Detect which cell encompasses the target text, then output its (x, y) center coordinate. 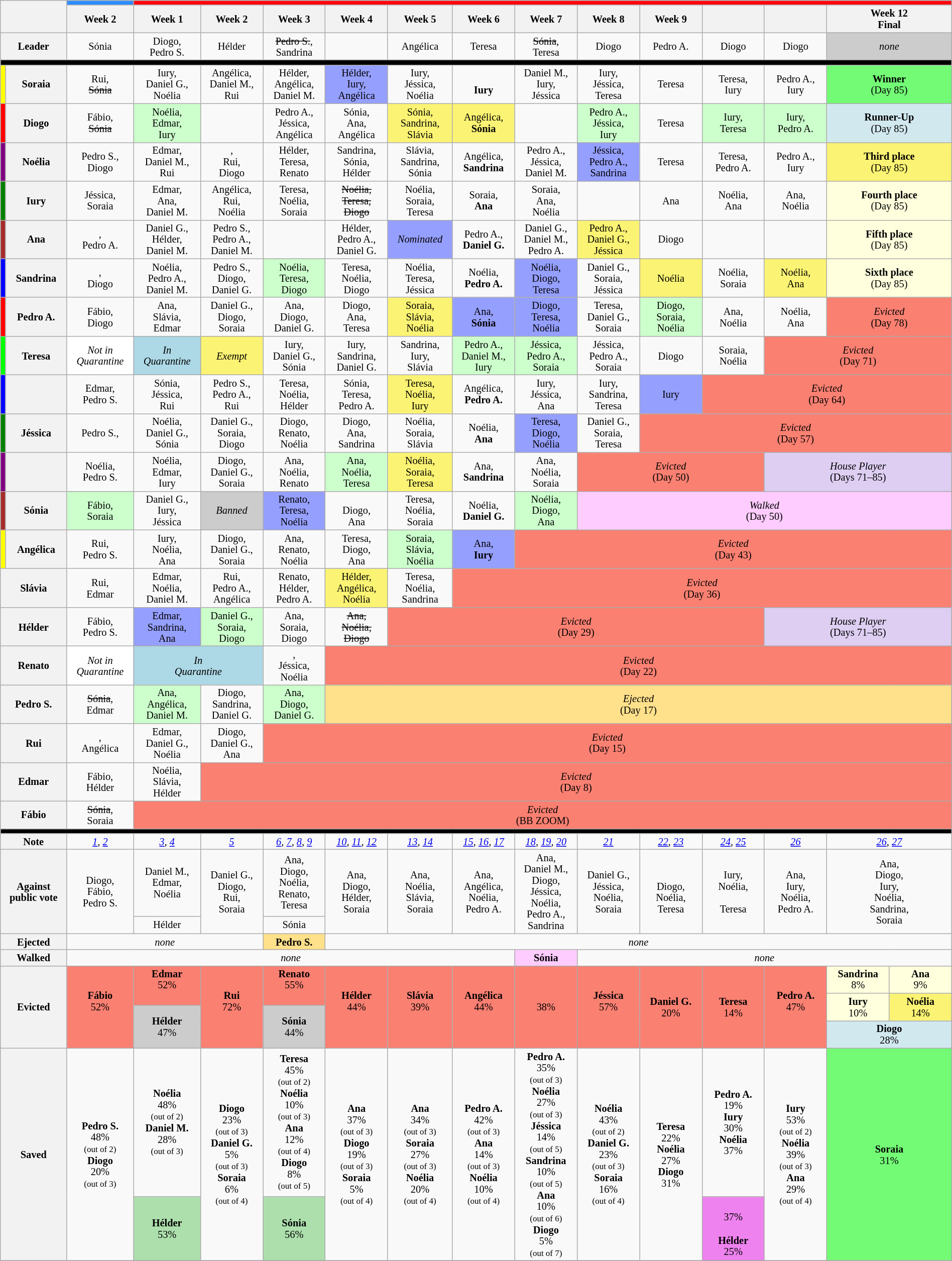
Teresa,Noélia,Sandrina (420, 588)
Sandrina8% (858, 979)
Sixth place(Day 85) (890, 278)
Evicted(Day 78) (890, 316)
Hélder47% (167, 1026)
Teresa45%(out of 2)Noélia10%(out of 3)Ana12%(out of 4)Diogo8%(out of 5) (294, 1122)
Nominated (420, 239)
Walked (34, 958)
Week 5 (420, 19)
Sandrina (36, 278)
Hélder,Angélica,Noélia (356, 588)
Iury,Jéssica,Noélia (420, 84)
Noélia,Daniel G. (484, 510)
Evicted(Day 8) (576, 781)
Angélica,Rui,Noélia (231, 200)
Rui,Edmar (100, 588)
15, 16, 17 (484, 841)
37%Hélder25% (733, 1229)
Soraia,Ana (484, 200)
18, 19, 20 (546, 841)
10, 11, 12 (356, 841)
Fábio,Hélder (100, 781)
Ana,Noélia,Slávia,Soraia (420, 891)
Hélder53% (167, 1229)
Edmar,Pedro S. (100, 394)
Evicted(BB ZOOM) (542, 815)
Ana,Renato,Noélia (294, 549)
Pedro A.19%Iury30%Noélia37% (733, 1122)
Edmar,Ana,Daniel M. (167, 200)
Teresa,Pedro A. (733, 162)
Ana34%(out of 3)Soraia27%(out of 3)Noélia20%(out of 4) (420, 1155)
Pedro A.,Jéssica,Iury (608, 123)
Daniel G.,Soraia,Teresa (608, 433)
Teresa,Daniel G.,Soraia (608, 316)
Pedro A.,Jéssica,Daniel M. (546, 162)
Sónia,Teresa (546, 46)
,Diogo (100, 278)
Slávia,Sandrina,Sónia (420, 162)
Fábio52% (100, 1007)
5 (231, 841)
Evicted(Day 43) (733, 549)
Pedro S.,Pedro A.,Rui (231, 394)
Teresa14% (733, 1007)
Diogo,Ana (356, 510)
Hélder44% (356, 1007)
Iury,Jéssica,Teresa (608, 84)
Jéssica,Pedro A.,Sandrina (608, 162)
Pedro A.,Daniel G. (484, 239)
Renato,Teresa,Noélia (294, 510)
Third place(Day 85) (890, 162)
3, 4 (167, 841)
24, 25 (733, 841)
Rui,Sónia (100, 84)
Evicted(Day 50) (671, 472)
Evicted(Day 36) (702, 588)
Diogo,Fábio,Pedro S. (100, 891)
Soraia (36, 84)
Teresa,Diogo,Ana (356, 549)
Renato55% (294, 985)
Teresa,Iury (733, 84)
Hélder,Pedro A.,Daniel G. (356, 239)
Edmar52% (167, 985)
Rui (34, 743)
Daniel M.,Iury,Jéssica (546, 84)
,Rui,Diogo (231, 162)
Evicted (34, 1007)
Sónia44% (294, 1026)
Week 6 (484, 19)
Evicted(Day 15) (608, 743)
Ana,Noélia,Soraia (546, 472)
Ana,Soraia,Diogo (294, 627)
Daniel G.,Daniel M.,Pedro A. (546, 239)
Ana,Sónia (484, 316)
Sandrina,Iury,Slávia (420, 356)
Diogo,Pedro S. (167, 46)
Soraia,Ana,Noélia (546, 200)
21 (608, 841)
Angélica,Sandrina (484, 162)
Week 1 (167, 19)
Daniel M.,Edmar,Noélia (167, 882)
Slávia39% (420, 1007)
13, 14 (420, 841)
Ana,Noélia,Renato (294, 472)
Noélia43%(out of 2)Daniel G.23%(out of 3)Soraia16%(out of 4) (608, 1155)
Evicted(Day 57) (795, 433)
38% (546, 1007)
Noélia,Diogo,Ana (546, 510)
Winner(Day 85) (890, 84)
Jéssica57% (608, 1007)
Diogo,Daniel G.,Ana (231, 743)
Rui,Pedro A.,Angélica (231, 588)
Iury,Jéssica,Ana (546, 394)
Ejected (34, 942)
Diogo,Noélia,Teresa (671, 891)
Jéssica,Soraia (100, 200)
Teresa,Noélia,Iury (420, 394)
Ana,Angélica,Daniel M. (167, 704)
22, 23 (671, 841)
Pedro S.,Sandrina (294, 46)
,Pedro A. (100, 239)
Soraia,Noélia (733, 356)
Noélia48%(out of 2)Daniel M.28%(out of 3) (167, 1122)
Ejected(Day 17) (639, 704)
Diogo,Ana,Teresa (356, 316)
Note (34, 841)
Sandrina,Sónia,Hélder (356, 162)
Sónia,Edmar (100, 704)
Sónia,Soraia (100, 815)
Ana,Noélia,Diogo (356, 627)
Sónia,Sandrina,Slávia (420, 123)
Noélia,Daniel G.,Sónia (167, 433)
Ana,Noélia,Teresa (356, 472)
Leader (34, 46)
Teresa22%Noélia27%Diogo31% (671, 1155)
Iury10% (858, 1007)
26, 27 (890, 841)
Edmar,Noélia,Daniel M. (167, 588)
Soraia31% (890, 1155)
Noélia,Soraia (733, 278)
Saved (34, 1155)
Diogo,Renato,Noélia (294, 433)
Evicted(Day 22) (639, 665)
Edmar,Daniel G.,Noélia (167, 743)
Diogo23%(out of 3)Daniel G.5%(out of 3)Soraia6%(out of 4) (231, 1155)
Daniel G.,Soraia,Jéssica (608, 278)
Iury,Noélia,Ana (167, 549)
Edmar,Daniel M.,Rui (167, 162)
Rui,Pedro S. (100, 549)
Pedro S.,Pedro A.,Daniel M. (231, 239)
,Jéssica,Noélia (294, 665)
Hélder,Teresa,Renato (294, 162)
26 (795, 841)
1, 2 (100, 841)
Ana,Diogo,Iury,Noélia,Sandrina,Soraia (890, 891)
Angélica,Pedro A. (484, 394)
Jéssica (36, 433)
Daniel G.,Diogo,Soraia (231, 316)
Week 9 (671, 19)
Hélder,Angélica,Daniel M. (294, 84)
Fourth place(Day 85) (890, 200)
Fifth place(Day 85) (890, 239)
Week 12Final (890, 19)
Renato (34, 665)
Pedro S., (100, 433)
Noélia,Pedro S. (100, 472)
Pedro A.35%(out of 3)Noélia27%(out of 3)Jéssica14%(out of 5)Sandrina10%(out of 5)Ana10%(out of 6)Diogo5%(out of 7) (546, 1155)
Banned (231, 510)
Ana,Slávia,Edmar (167, 316)
Pedro S.48%(out of 2)Diogo20%(out of 3) (100, 1155)
Fábio,Sónia (100, 123)
Ana37%(out of 3)Diogo19%(out of 3)Soraia5%(out of 4) (356, 1155)
Iury,Teresa (733, 123)
Angélica,Daniel M.,Rui (231, 84)
Iury,Daniel G.,Noélia (167, 84)
Ana9% (920, 979)
Diogo28% (890, 1035)
Noélia,Slávia,Hélder (167, 781)
Slávia (34, 588)
Angélica44% (484, 1007)
Againstpublic vote (34, 891)
Iury,Noélia,Teresa (733, 891)
Pedro A.42%(out of 3)Ana14%(out of 3)Noélia10%(out of 4) (484, 1155)
Pedro S.,Diogo,Daniel G. (231, 278)
Fábio,Diogo (100, 316)
Sónia56% (294, 1229)
,Angélica (100, 743)
Evicted(Day 64) (826, 394)
Ana,Sandrina (484, 472)
Iury,Pedro A. (795, 123)
Ana,Diogo,Hélder,Soraia (356, 891)
Ana,Iury (484, 549)
Fábio,Pedro S. (100, 627)
Noélia,Pedro A.,Daniel M. (167, 278)
Diogo,Ana,Sandrina (356, 433)
Diogo,Soraia,Noélia (671, 316)
Pedro S.,Diogo (100, 162)
Edmar (34, 781)
Teresa,Noélia,Hélder (294, 394)
Hélder,Iury,Angélica (356, 84)
Week 8 (608, 19)
Pedro A.,Daniel M.,Iury (484, 356)
Iury,Daniel G.,Sónia (294, 356)
Daniel G.,Diogo,Rui,Soraia (231, 891)
Iury,Sandrina,Daniel G. (356, 356)
Diogo,Teresa,Noélia (546, 316)
Ana,Iury,Noélia,Pedro A. (795, 891)
Edmar,Sandrina,Ana (167, 627)
Week 4 (356, 19)
Noélia,Pedro A. (484, 278)
Rui72% (231, 1007)
Walked(Day 50) (764, 510)
Noélia14% (920, 1007)
Week 7 (546, 19)
Ana,Angélica,Noélia,Pedro A. (484, 891)
Week 3 (294, 19)
Fábio (34, 815)
Teresa,Noélia,Diogo (356, 278)
Teresa,Diogo,Noélia (546, 433)
Daniel G.,Hélder,Daniel M. (167, 239)
Evicted(Day 71) (858, 356)
Pedro A.,Daniel G.,Jéssica (608, 239)
6, 7, 8, 9 (294, 841)
Ana,Daniel M.,Diogo,Jéssica,Noélia,Pedro A.,Sandrina (546, 891)
Iury,Sandrina,Teresa (608, 394)
Sónia,Jéssica,Rui (167, 394)
Pedro A.,Jéssica,Angélica (294, 123)
Noélia,Teresa,Jéssica (420, 278)
Exempt (231, 356)
Ana,Diogo,Noélia,Renato,Teresa (294, 882)
Noélia,Soraia,Slávia (420, 433)
Angélica,Sónia (484, 123)
Noélia,Diogo,Teresa (546, 278)
Daniel G.,Jéssica,Noélia,Soraia (608, 891)
Pedro A.47% (795, 1007)
Runner-Up(Day 85) (890, 123)
Daniel G.,Iury,Jéssica (167, 510)
Sónia,Teresa,Pedro A. (356, 394)
Iury53%(out of 2)Noélia39%(out of 3)Ana29%(out of 4) (795, 1155)
Daniel G.20% (671, 1007)
Sónia,Ana,Angélica (356, 123)
Diogo,Sandrina,Daniel G. (231, 704)
Evicted(Day 29) (576, 627)
Renato,Hélder,Pedro A. (294, 588)
Fábio,Soraia (100, 510)
